Capture the cell that displays the provided text and extract its (X, Y) central coordinate. 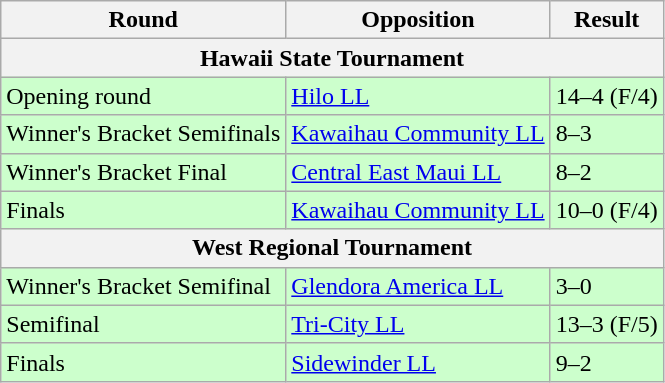
Opening round (144, 96)
Winner's Bracket Semifinal (144, 286)
Sidewinder LL (418, 362)
Central East Maui LL (418, 172)
3–0 (606, 286)
9–2 (606, 362)
Round (144, 20)
13–3 (F/5) (606, 324)
14–4 (F/4) (606, 96)
Glendora America LL (418, 286)
8–2 (606, 172)
Winner's Bracket Semifinals (144, 134)
Tri-City LL (418, 324)
10–0 (F/4) (606, 210)
Hawaii State Tournament (332, 58)
Result (606, 20)
Winner's Bracket Final (144, 172)
Hilo LL (418, 96)
Opposition (418, 20)
Semifinal (144, 324)
West Regional Tournament (332, 248)
8–3 (606, 134)
